Scan for the cell matching the given text and deliver its (x, y) coordinate at center. 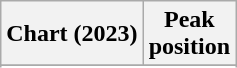
Peakposition (189, 34)
Chart (2023) (72, 34)
